Pinpoint the cell where the given text exists, returning its [X, Y] midpoint coordinate. 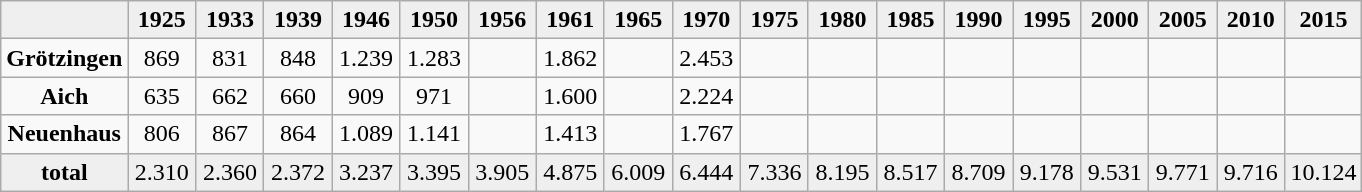
2000 [1115, 20]
2.453 [706, 58]
1990 [979, 20]
4.875 [570, 172]
2.372 [298, 172]
Grötzingen [64, 58]
971 [434, 96]
1.600 [570, 96]
1961 [570, 20]
9.178 [1047, 172]
1965 [638, 20]
3.905 [502, 172]
1.089 [366, 134]
7.336 [774, 172]
6.009 [638, 172]
Aich [64, 96]
662 [230, 96]
1950 [434, 20]
1985 [910, 20]
2005 [1183, 20]
6.444 [706, 172]
10.124 [1324, 172]
9.716 [1251, 172]
9.531 [1115, 172]
1933 [230, 20]
635 [162, 96]
1995 [1047, 20]
831 [230, 58]
1.283 [434, 58]
1975 [774, 20]
1.141 [434, 134]
9.771 [1183, 172]
total [64, 172]
909 [366, 96]
806 [162, 134]
8.517 [910, 172]
2015 [1324, 20]
869 [162, 58]
867 [230, 134]
1946 [366, 20]
3.237 [366, 172]
1939 [298, 20]
660 [298, 96]
2.224 [706, 96]
2.310 [162, 172]
1980 [842, 20]
1.413 [570, 134]
8.195 [842, 172]
3.395 [434, 172]
2.360 [230, 172]
1.862 [570, 58]
864 [298, 134]
Neuenhaus [64, 134]
8.709 [979, 172]
848 [298, 58]
1970 [706, 20]
1956 [502, 20]
2010 [1251, 20]
1925 [162, 20]
1.239 [366, 58]
1.767 [706, 134]
